Extract the [X, Y] coordinate from the center of the cell holding the provided text.  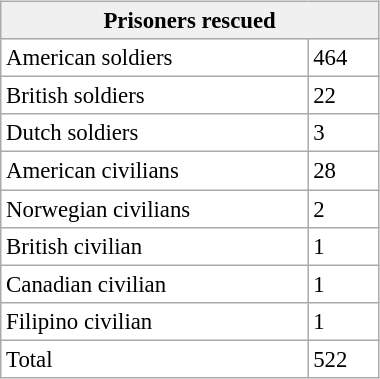
British civilian [154, 246]
28 [344, 171]
American civilians [154, 171]
Canadian civilian [154, 284]
464 [344, 58]
Prisoners rescued [190, 21]
Filipino civilian [154, 321]
22 [344, 96]
Total [154, 359]
Dutch soldiers [154, 133]
3 [344, 133]
522 [344, 359]
British soldiers [154, 96]
2 [344, 209]
American soldiers [154, 58]
Norwegian civilians [154, 209]
